Locate the cell with the specified text and output its [X, Y] center coordinate. 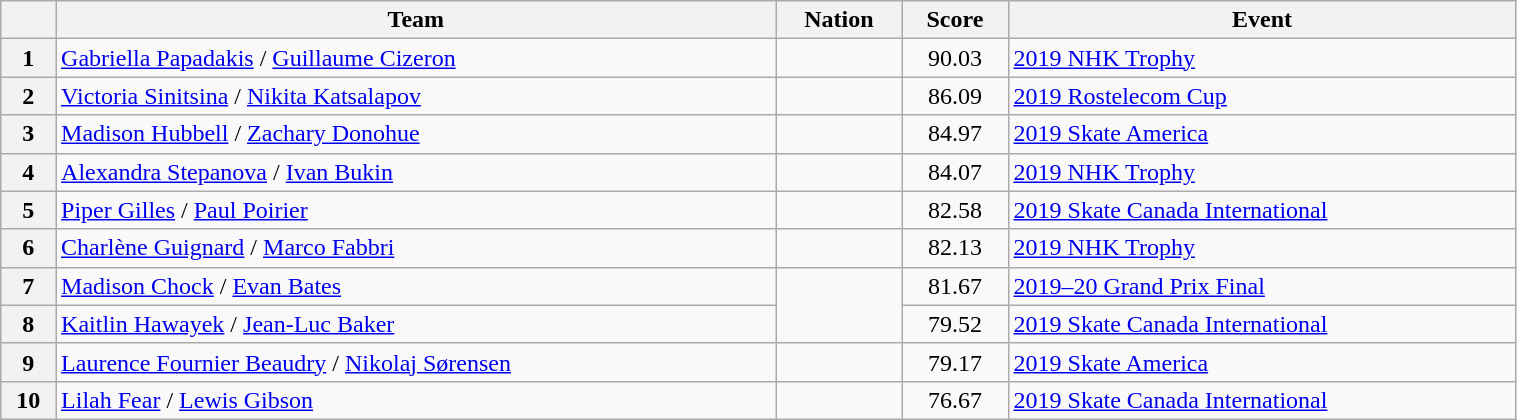
10 [28, 400]
Laurence Fournier Beaudry / Nikolaj Sørensen [416, 362]
Score [955, 20]
2 [28, 96]
86.09 [955, 96]
Gabriella Papadakis / Guillaume Cizeron [416, 58]
Kaitlin Hawayek / Jean-Luc Baker [416, 324]
Team [416, 20]
Event [1262, 20]
84.07 [955, 172]
9 [28, 362]
76.67 [955, 400]
79.17 [955, 362]
Alexandra Stepanova / Ivan Bukin [416, 172]
2019 Rostelecom Cup [1262, 96]
3 [28, 134]
5 [28, 210]
90.03 [955, 58]
Madison Hubbell / Zachary Donohue [416, 134]
Victoria Sinitsina / Nikita Katsalapov [416, 96]
Charlène Guignard / Marco Fabbri [416, 248]
Piper Gilles / Paul Poirier [416, 210]
81.67 [955, 286]
6 [28, 248]
Nation [839, 20]
8 [28, 324]
79.52 [955, 324]
Madison Chock / Evan Bates [416, 286]
7 [28, 286]
Lilah Fear / Lewis Gibson [416, 400]
2019–20 Grand Prix Final [1262, 286]
4 [28, 172]
1 [28, 58]
82.58 [955, 210]
84.97 [955, 134]
82.13 [955, 248]
